Provide the (X, Y) coordinate of the cell's center where the given text is located.  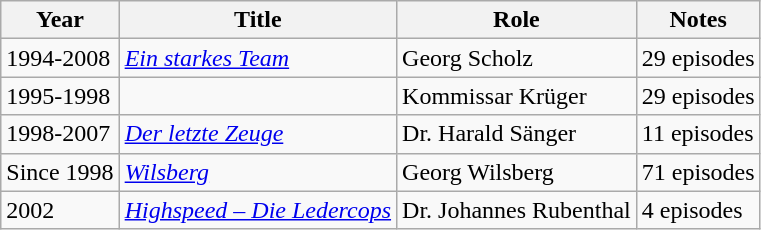
Role (517, 20)
2002 (60, 210)
Georg Scholz (517, 58)
Der letzte Zeuge (258, 134)
71 episodes (698, 172)
Year (60, 20)
1998-2007 (60, 134)
11 episodes (698, 134)
Since 1998 (60, 172)
Dr. Johannes Rubenthal (517, 210)
Wilsberg (258, 172)
Ein starkes Team (258, 58)
Dr. Harald Sänger (517, 134)
4 episodes (698, 210)
Highspeed – Die Ledercops (258, 210)
Title (258, 20)
Georg Wilsberg (517, 172)
Kommissar Krüger (517, 96)
Notes (698, 20)
1995-1998 (60, 96)
1994-2008 (60, 58)
